Capture the cell that displays the provided text and extract its [x, y] central coordinate. 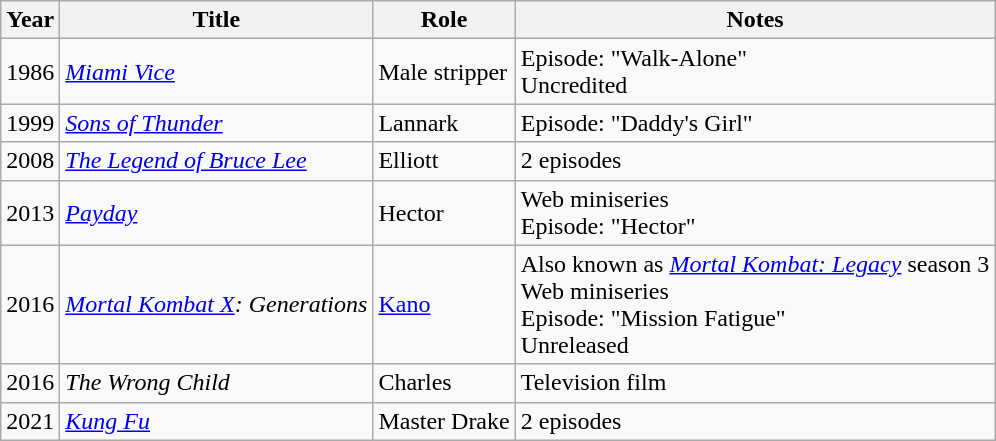
Episode: "Daddy's Girl" [755, 123]
Also known as Mortal Kombat: Legacy season 3Web miniseriesEpisode: "Mission Fatigue"Unreleased [755, 304]
Kano [444, 304]
1986 [30, 72]
Master Drake [444, 421]
Notes [755, 20]
Television film [755, 383]
Year [30, 20]
Kung Fu [216, 421]
2021 [30, 421]
Mortal Kombat X: Generations [216, 304]
The Legend of Bruce Lee [216, 161]
Elliott [444, 161]
Web miniseriesEpisode: "Hector" [755, 212]
2013 [30, 212]
Miami Vice [216, 72]
Lannark [444, 123]
Sons of Thunder [216, 123]
The Wrong Child [216, 383]
Episode: "Walk-Alone"Uncredited [755, 72]
Title [216, 20]
Charles [444, 383]
Male stripper [444, 72]
2008 [30, 161]
Hector [444, 212]
Payday [216, 212]
Role [444, 20]
1999 [30, 123]
